Search for the cell housing the specified text and yield its (X, Y) center coordinate. 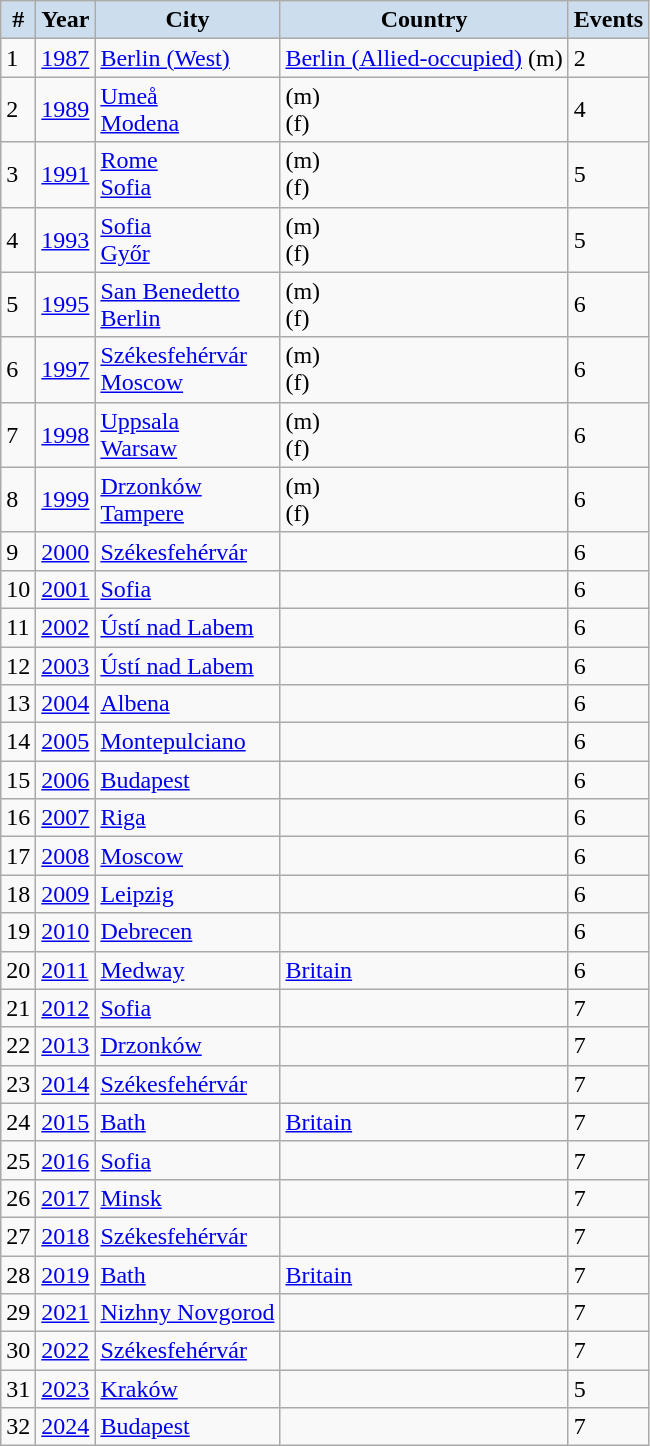
25 (18, 1160)
13 (18, 704)
19 (18, 932)
Nizhny Novgorod (188, 1313)
Berlin (West) (188, 58)
1995 (66, 304)
1 (18, 58)
1991 (66, 174)
14 (18, 742)
Riga (188, 818)
17 (18, 856)
1997 (66, 370)
2005 (66, 742)
15 (18, 780)
Sofia Győr (188, 240)
Medway (188, 970)
2001 (66, 589)
23 (18, 1084)
Drzonków Tampere (188, 500)
2002 (66, 627)
32 (18, 1427)
2013 (66, 1046)
Albena (188, 704)
22 (18, 1046)
2010 (66, 932)
2003 (66, 665)
Umeå Modena (188, 110)
18 (18, 894)
2004 (66, 704)
2008 (66, 856)
24 (18, 1122)
2021 (66, 1313)
Minsk (188, 1198)
2007 (66, 818)
16 (18, 818)
11 (18, 627)
2006 (66, 780)
2011 (66, 970)
Drzonków (188, 1046)
Leipzig (188, 894)
Debrecen (188, 932)
2017 (66, 1198)
Uppsala Warsaw (188, 434)
2018 (66, 1236)
Kraków (188, 1389)
27 (18, 1236)
2024 (66, 1427)
12 (18, 665)
1989 (66, 110)
29 (18, 1313)
Events (608, 20)
Székesfehérvár Moscow (188, 370)
Year (66, 20)
9 (18, 551)
1993 (66, 240)
21 (18, 1008)
2000 (66, 551)
30 (18, 1351)
Montepulciano (188, 742)
2019 (66, 1275)
1987 (66, 58)
San Benedetto Berlin (188, 304)
Moscow (188, 856)
2009 (66, 894)
1998 (66, 434)
2012 (66, 1008)
2014 (66, 1084)
8 (18, 500)
Country (424, 20)
Rome Sofia (188, 174)
2023 (66, 1389)
Berlin (Allied-occupied) (m) (424, 58)
26 (18, 1198)
20 (18, 970)
28 (18, 1275)
10 (18, 589)
2022 (66, 1351)
City (188, 20)
1999 (66, 500)
3 (18, 174)
2015 (66, 1122)
# (18, 20)
31 (18, 1389)
2016 (66, 1160)
